Pinpoint the cell where the given text exists, returning its (X, Y) midpoint coordinate. 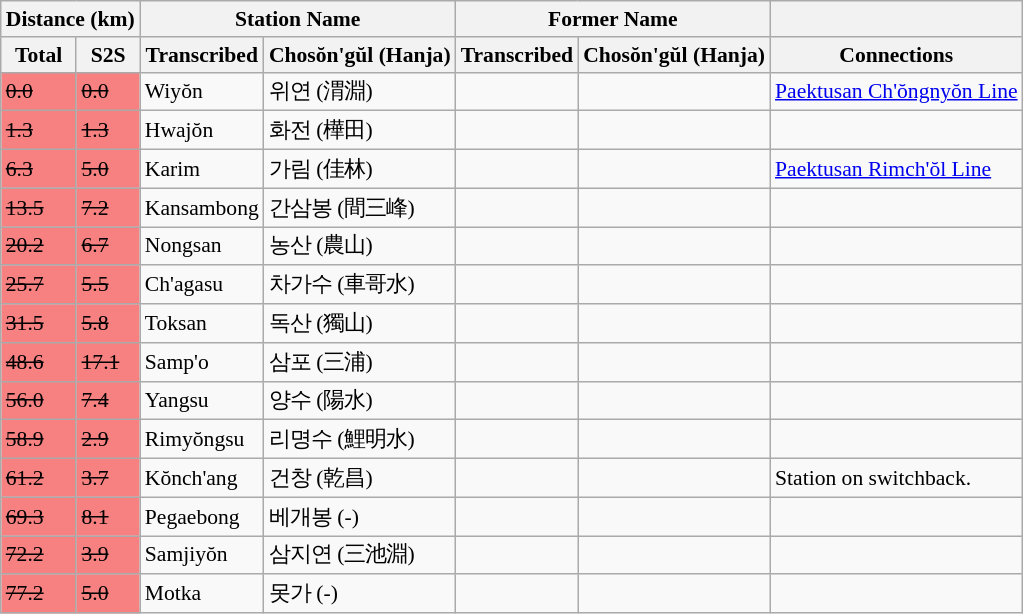
6.3 (39, 170)
화전 (樺田) (360, 130)
Samjiyŏn (202, 556)
농산 (農山) (360, 246)
Pegaebong (202, 516)
Kansambong (202, 208)
48.6 (39, 362)
Wiyŏn (202, 92)
Rimyŏngsu (202, 440)
Connections (896, 55)
S2S (108, 55)
Motka (202, 594)
Paektusan Ch'ŏngnyŏn Line (896, 92)
13.5 (39, 208)
69.3 (39, 516)
리명수 (鯉明水) (360, 440)
건창 (乾昌) (360, 478)
Total (39, 55)
20.2 (39, 246)
17.1 (108, 362)
Yangsu (202, 400)
61.2 (39, 478)
Toksan (202, 324)
베개봉 (-) (360, 516)
3.9 (108, 556)
5.5 (108, 286)
Nongsan (202, 246)
3.7 (108, 478)
8.1 (108, 516)
5.8 (108, 324)
58.9 (39, 440)
위연 (渭淵) (360, 92)
Kŏnch'ang (202, 478)
Paektusan Rimch'ŏl Line (896, 170)
삼포 (三浦) (360, 362)
양수 (陽水) (360, 400)
Station Name (298, 19)
77.2 (39, 594)
가림 (佳林) (360, 170)
2.9 (108, 440)
Hwajŏn (202, 130)
72.2 (39, 556)
못가 (-) (360, 594)
Samp'o (202, 362)
6.7 (108, 246)
Ch'agasu (202, 286)
독산 (獨山) (360, 324)
7.2 (108, 208)
Station on switchback. (896, 478)
간삼봉 (間三峰) (360, 208)
삼지연 (三池淵) (360, 556)
56.0 (39, 400)
Distance (km) (70, 19)
Karim (202, 170)
25.7 (39, 286)
차가수 (車哥水) (360, 286)
31.5 (39, 324)
Former Name (613, 19)
7.4 (108, 400)
